For the text-containing cell, return its midpoint in [X, Y] coordinate format. 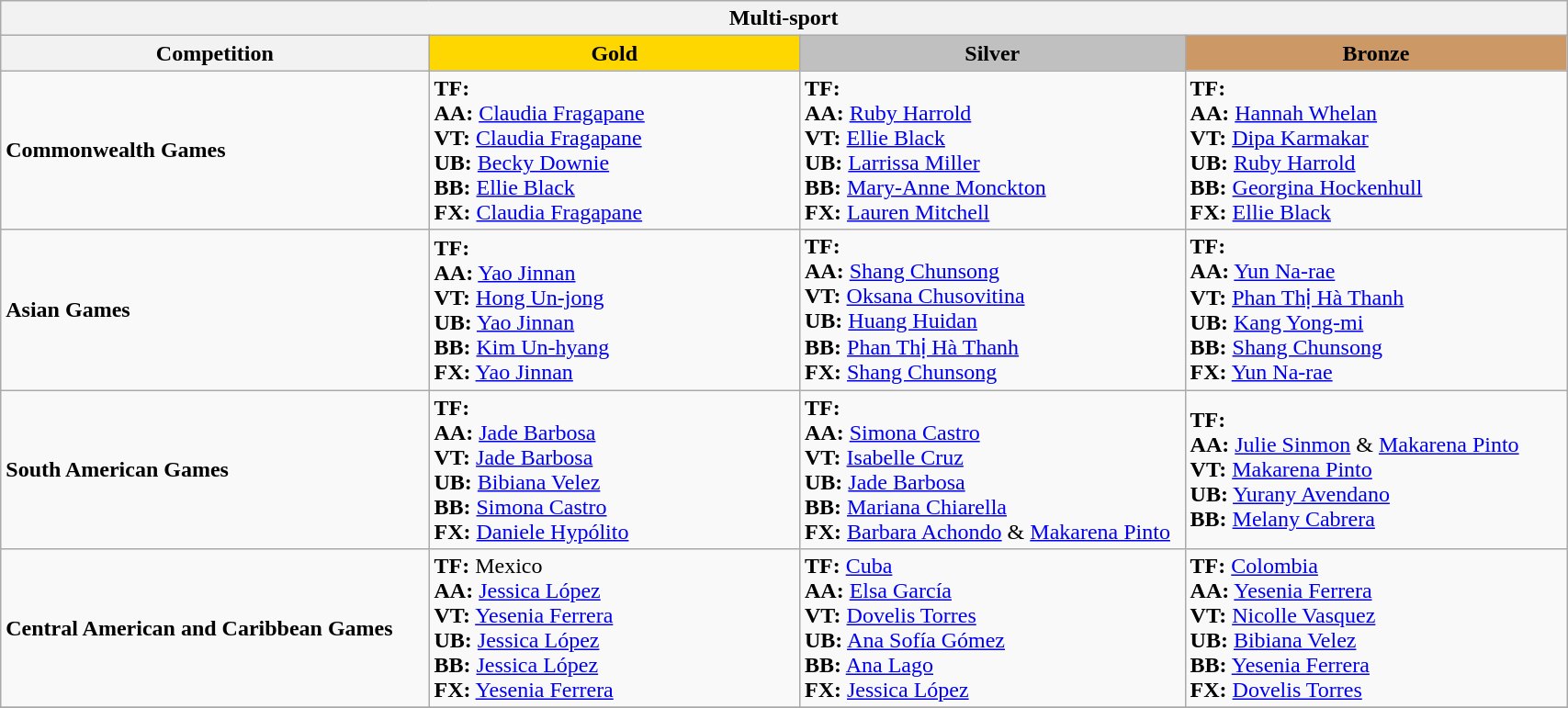
Competition [215, 53]
Silver [992, 53]
TF: AA: Hannah Whelan VT: Dipa Karmakar UB: Ruby Harrold BB: Georgina Hockenhull FX: Ellie Black [1376, 151]
TF: AA: Simona Castro VT: Isabelle Cruz UB: Jade Barbosa BB: Mariana Chiarella FX: Barbara Achondo & Makarena Pinto [992, 468]
TF: Mexico AA: Jessica López VT: Yesenia Ferrera UB: Jessica López BB: Jessica López FX: Yesenia Ferrera [615, 628]
TF: Cuba AA: Elsa García VT: Dovelis Torres UB: Ana Sofía Gómez BB: Ana Lago FX: Jessica López [992, 628]
TF: AA: Shang Chunsong VT: Oksana Chusovitina UB: Huang Huidan BB: Phan Thị Hà Thanh FX: Shang Chunsong [992, 310]
TF: AA: Yao Jinnan VT: Hong Un-jong UB: Yao Jinnan BB: Kim Un-hyang FX: Yao Jinnan [615, 310]
Commonwealth Games [215, 151]
TF: AA: Jade Barbosa VT: Jade Barbosa UB: Bibiana Velez BB: Simona Castro FX: Daniele Hypólito [615, 468]
Bronze [1376, 53]
South American Games [215, 468]
Asian Games [215, 310]
TF: AA: Claudia Fragapane VT: Claudia Fragapane UB: Becky Downie BB: Ellie Black FX: Claudia Fragapane [615, 151]
Central American and Caribbean Games [215, 628]
TF: AA: Yun Na-rae VT: Phan Thị Hà Thanh UB: Kang Yong-mi BB: Shang Chunsong FX: Yun Na-rae [1376, 310]
TF: AA: Julie Sinmon & Makarena Pinto VT: Makarena Pinto UB: Yurany Avendano BB: Melany Cabrera [1376, 468]
TF: AA: Ruby Harrold VT: Ellie Black UB: Larrissa Miller BB: Mary-Anne Monckton FX: Lauren Mitchell [992, 151]
Gold [615, 53]
TF: Colombia AA: Yesenia Ferrera VT: Nicolle Vasquez UB: Bibiana Velez BB: Yesenia Ferrera FX: Dovelis Torres [1376, 628]
Multi-sport [784, 18]
